Detect which cell encompasses the target text, then output its [X, Y] center coordinate. 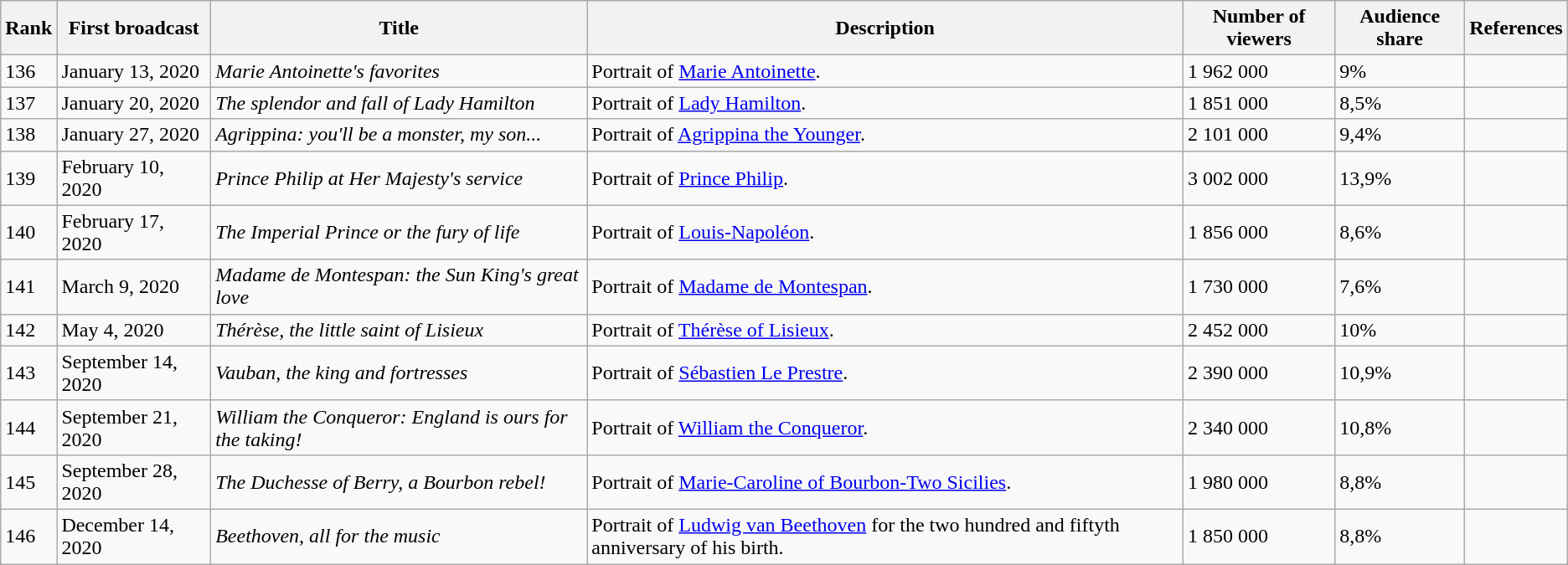
First broadcast [134, 28]
3 002 000 [1260, 177]
Portrait of Marie Antoinette. [885, 71]
February 10, 2020 [134, 177]
Portrait of Madame de Montespan. [885, 286]
William the Conqueror: England is ours for the taking! [399, 427]
Portrait of Prince Philip. [885, 177]
Portrait of Marie-Caroline of Bourbon-Two Sicilies. [885, 482]
138 [28, 135]
May 4, 2020 [134, 330]
Agrippina: you'll be a monster, my son... [399, 135]
137 [28, 103]
September 14, 2020 [134, 373]
Number of viewers [1260, 28]
2 101 000 [1260, 135]
1 856 000 [1260, 233]
The Imperial Prince or the fury of life [399, 233]
8,5% [1400, 103]
Portrait of Agrippina the Younger. [885, 135]
2 390 000 [1260, 373]
January 27, 2020 [134, 135]
Prince Philip at Her Majesty's service [399, 177]
Portrait of William the Conqueror. [885, 427]
January 20, 2020 [134, 103]
Portrait of Sébastien Le Prestre. [885, 373]
9,4% [1400, 135]
10,8% [1400, 427]
Portrait of Ludwig van Beethoven for the two hundred and fiftyth anniversary of his birth. [885, 536]
145 [28, 482]
10% [1400, 330]
December 14, 2020 [134, 536]
144 [28, 427]
Thérèse, the little saint of Lisieux [399, 330]
146 [28, 536]
1 851 000 [1260, 103]
September 21, 2020 [134, 427]
Description [885, 28]
143 [28, 373]
136 [28, 71]
September 28, 2020 [134, 482]
The Duchesse of Berry, a Bourbon rebel! [399, 482]
References [1516, 28]
8,6% [1400, 233]
The splendor and fall of Lady Hamilton [399, 103]
Vauban, the king and fortresses [399, 373]
1 980 000 [1260, 482]
Marie Antoinette's favorites [399, 71]
Beethoven, all for the music [399, 536]
1 850 000 [1260, 536]
March 9, 2020 [134, 286]
2 340 000 [1260, 427]
13,9% [1400, 177]
140 [28, 233]
142 [28, 330]
2 452 000 [1260, 330]
January 13, 2020 [134, 71]
10,9% [1400, 373]
Portrait of Lady Hamilton. [885, 103]
Madame de Montespan: the Sun King's great love [399, 286]
Audience share [1400, 28]
139 [28, 177]
Title [399, 28]
9% [1400, 71]
7,6% [1400, 286]
Rank [28, 28]
1 962 000 [1260, 71]
1 730 000 [1260, 286]
Portrait of Louis-Napoléon. [885, 233]
141 [28, 286]
Portrait of Thérèse of Lisieux. [885, 330]
February 17, 2020 [134, 233]
